Find where the given text appears and provide that cell's center as [x, y] coordinate. 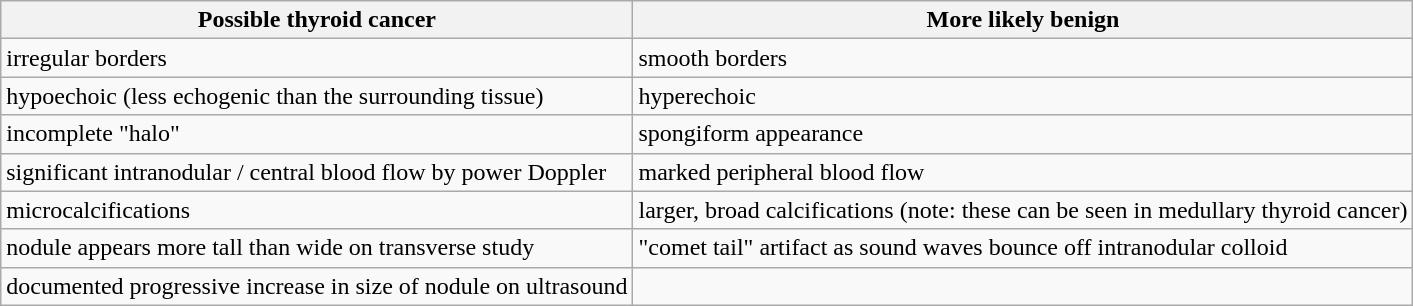
marked peripheral blood flow [1023, 172]
More likely benign [1023, 20]
Possible thyroid cancer [317, 20]
incomplete "halo" [317, 134]
documented progressive increase in size of nodule on ultrasound [317, 286]
microcalcifications [317, 210]
spongiform appearance [1023, 134]
irregular borders [317, 58]
hypoechoic (less echogenic than the surrounding tissue) [317, 96]
larger, broad calcifications (note: these can be seen in medullary thyroid cancer) [1023, 210]
hyperechoic [1023, 96]
smooth borders [1023, 58]
"comet tail" artifact as sound waves bounce off intranodular colloid [1023, 248]
significant intranodular / central blood flow by power Doppler [317, 172]
nodule appears more tall than wide on transverse study [317, 248]
